Scan for the cell matching the given text and deliver its (x, y) coordinate at center. 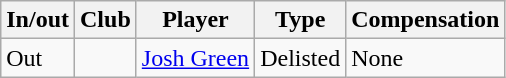
Club (106, 20)
Delisted (300, 58)
Player (195, 20)
Compensation (426, 20)
In/out (38, 20)
Out (38, 58)
Type (300, 20)
Josh Green (195, 58)
None (426, 58)
